Search for the cell housing the specified text and yield its [x, y] center coordinate. 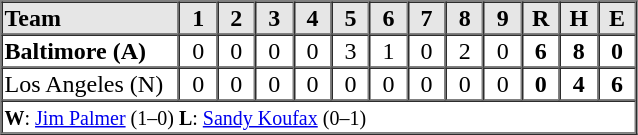
H [579, 18]
Baltimore (A) [91, 50]
Los Angeles (N) [91, 84]
E [617, 18]
7 [427, 18]
Team [91, 18]
W: Jim Palmer (1–0) L: Sandy Koufax (0–1) [319, 116]
5 [350, 18]
9 [503, 18]
R [541, 18]
